Return (x, y) of the center of cell containing provided text 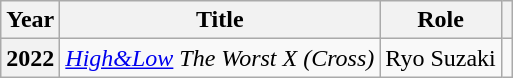
2022 (30, 58)
Year (30, 20)
Title (220, 20)
High&Low The Worst X (Cross) (220, 58)
Ryo Suzaki (440, 58)
Role (440, 20)
